Find where the given text appears and provide that cell's center as (x, y) coordinate. 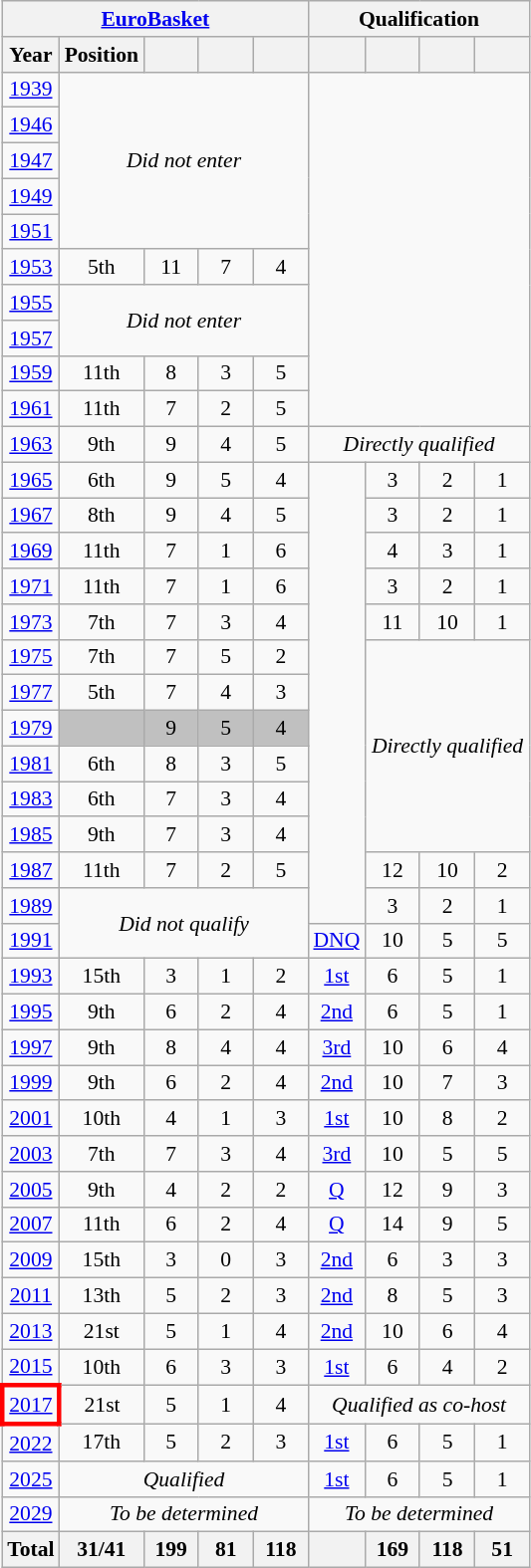
2005 (30, 1190)
2003 (30, 1154)
2011 (30, 1296)
DNQ (337, 941)
2022 (30, 1444)
1977 (30, 693)
17th (102, 1444)
Qualified (184, 1479)
1965 (30, 480)
1963 (30, 445)
Year (30, 55)
1946 (30, 125)
1939 (30, 90)
1995 (30, 1012)
1975 (30, 657)
2009 (30, 1260)
1985 (30, 835)
1999 (30, 1083)
1961 (30, 409)
EuroBasket (155, 19)
2013 (30, 1331)
1949 (30, 196)
1991 (30, 941)
1947 (30, 161)
8th (102, 516)
31/41 (102, 1550)
14 (393, 1225)
1979 (30, 729)
1957 (30, 338)
Did not qualify (184, 924)
2017 (30, 1406)
1997 (30, 1047)
2007 (30, 1225)
199 (171, 1550)
1969 (30, 552)
2025 (30, 1479)
1993 (30, 977)
169 (393, 1550)
2029 (30, 1514)
1951 (30, 232)
Total (30, 1550)
1981 (30, 764)
1973 (30, 622)
Qualified as co-host (418, 1406)
81 (225, 1550)
1971 (30, 586)
Position (102, 55)
1955 (30, 303)
0 (225, 1260)
13th (102, 1296)
1983 (30, 799)
1959 (30, 373)
2015 (30, 1368)
1953 (30, 268)
Qualification (418, 19)
1967 (30, 516)
2001 (30, 1119)
51 (502, 1550)
1987 (30, 870)
1989 (30, 906)
